For the text-containing cell, return its midpoint in (x, y) coordinate format. 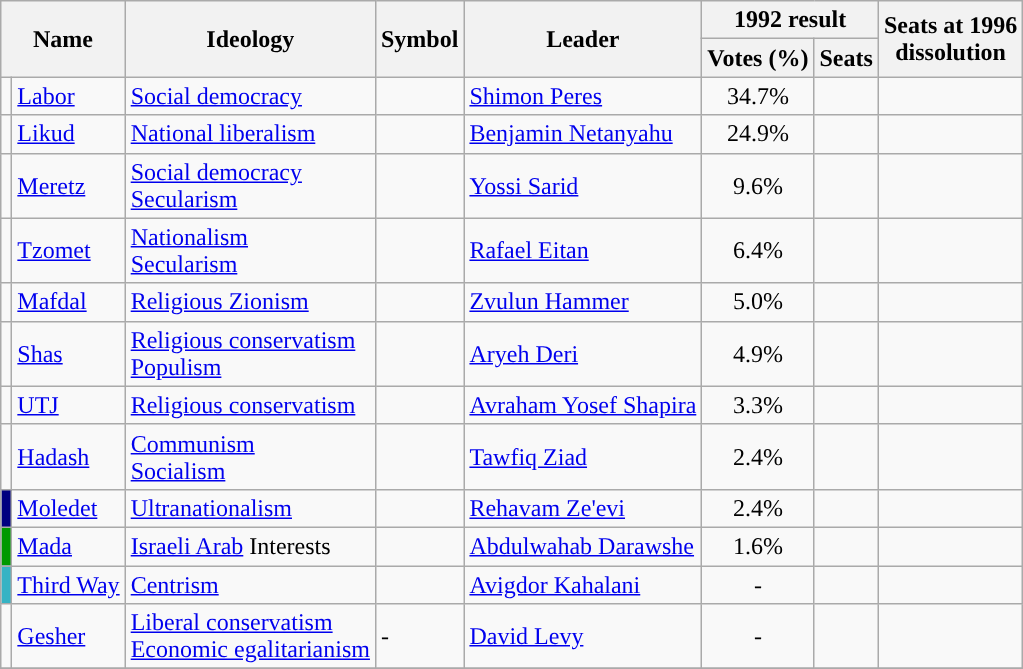
Third Way (68, 585)
Avigdor Kahalani (583, 585)
National liberalism (250, 134)
Religious conservatism (250, 405)
Ultranationalism (250, 508)
Ideology (250, 39)
Mada (68, 546)
Hadash (68, 456)
24.9% (758, 134)
Religious conservatismPopulism (250, 354)
David Levy (583, 636)
Aryeh Deri (583, 354)
Tzomet (68, 250)
Social democracySecularism (250, 186)
Liberal conservatismEconomic egalitarianism (250, 636)
Yossi Sarid (583, 186)
4.9% (758, 354)
Seats at 1996dissolution (950, 39)
Shimon Peres (583, 96)
1.6% (758, 546)
Gesher (68, 636)
Seats (846, 58)
Rehavam Ze'evi (583, 508)
Shas (68, 354)
Name (63, 39)
Social democracy (250, 96)
Tawfiq Ziad (583, 456)
3.3% (758, 405)
34.7% (758, 96)
Likud (68, 134)
Rafael Eitan (583, 250)
Votes (%) (758, 58)
1992 result (790, 20)
Benjamin Netanyahu (583, 134)
9.6% (758, 186)
Leader (583, 39)
Abdulwahab Darawshe (583, 546)
5.0% (758, 302)
NationalismSecularism (250, 250)
Labor (68, 96)
Avraham Yosef Shapira (583, 405)
Symbol (419, 39)
CommunismSocialism (250, 456)
UTJ (68, 405)
Meretz (68, 186)
Religious Zionism (250, 302)
Mafdal (68, 302)
6.4% (758, 250)
Israeli Arab Interests (250, 546)
Zvulun Hammer (583, 302)
Centrism (250, 585)
Moledet (68, 508)
